Scan for the cell matching the given text and deliver its [x, y] coordinate at center. 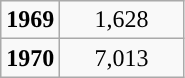
1969 [30, 20]
1970 [30, 58]
7,013 [122, 58]
1,628 [122, 20]
